From the cell containing the given text, extract its center point as [X, Y] coordinate. 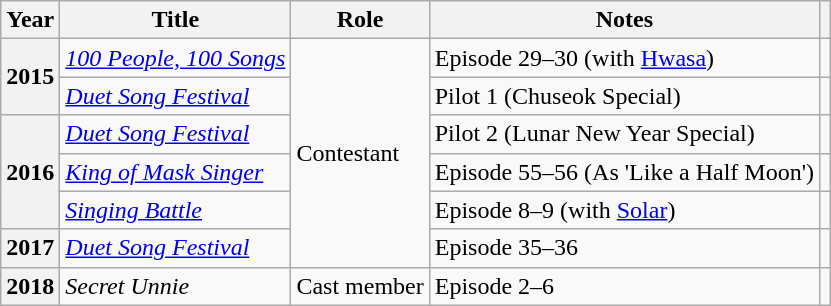
Title [176, 20]
Notes [624, 20]
2018 [30, 286]
2017 [30, 248]
Episode 2–6 [624, 286]
Year [30, 20]
Singing Battle [176, 210]
Episode 35–36 [624, 248]
Secret Unnie [176, 286]
Pilot 1 (Chuseok Special) [624, 96]
100 People, 100 Songs [176, 58]
Role [360, 20]
Cast member [360, 286]
Episode 29–30 (with Hwasa) [624, 58]
Contestant [360, 153]
Pilot 2 (Lunar New Year Special) [624, 134]
Episode 8–9 (with Solar) [624, 210]
2016 [30, 172]
2015 [30, 77]
Episode 55–56 (As 'Like a Half Moon') [624, 172]
King of Mask Singer [176, 172]
